Return the [x, y] coordinate for the center point of the cell that contains the specified text.  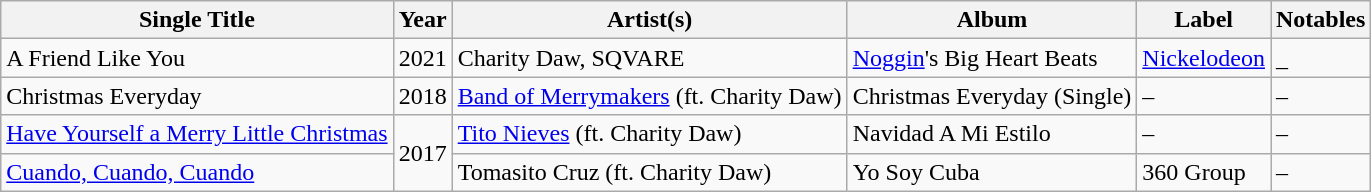
2017 [422, 153]
Have Yourself a Merry Little Christmas [197, 134]
Single Title [197, 20]
Yo Soy Cuba [992, 172]
Album [992, 20]
Tito Nieves (ft. Charity Daw) [650, 134]
Tomasito Cruz (ft. Charity Daw) [650, 172]
Christmas Everyday [197, 96]
Christmas Everyday (Single) [992, 96]
Year [422, 20]
_ [1320, 58]
Artist(s) [650, 20]
360 Group [1204, 172]
Charity Daw, SQVARE [650, 58]
Noggin's Big Heart Beats [992, 58]
A Friend Like You [197, 58]
Navidad A Mi Estilo [992, 134]
Notables [1320, 20]
Nickelodeon [1204, 58]
2021 [422, 58]
Cuando, Cuando, Cuando [197, 172]
2018 [422, 96]
Label [1204, 20]
Band of Merrymakers (ft. Charity Daw) [650, 96]
